For the text-containing cell, return its midpoint in (X, Y) coordinate format. 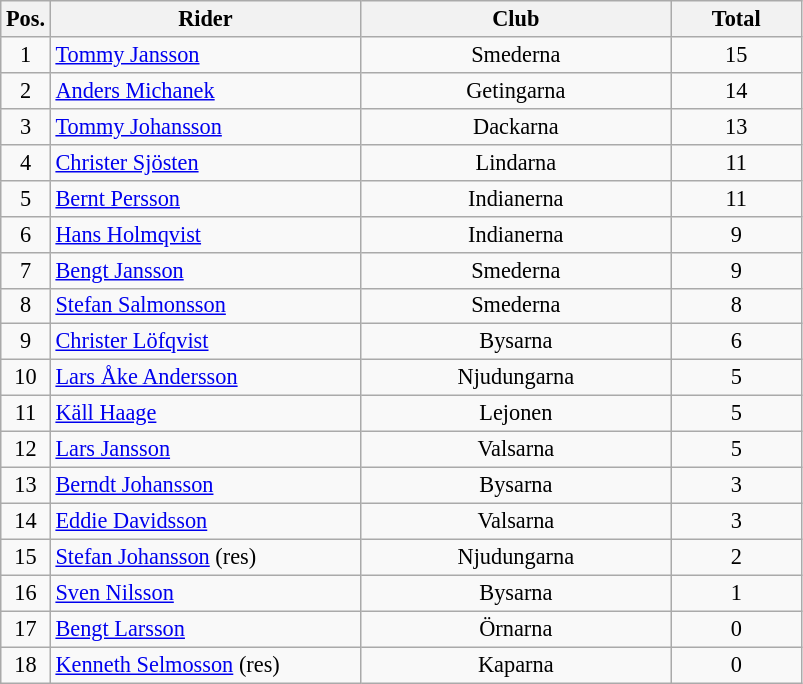
Eddie Davidsson (205, 521)
Sven Nilsson (205, 593)
Kaparna (516, 665)
Kenneth Selmosson (res) (205, 665)
17 (26, 629)
Christer Löfqvist (205, 342)
Örnarna (516, 629)
Anders Michanek (205, 90)
Rider (205, 19)
Stefan Salmonsson (205, 306)
Käll Haage (205, 414)
12 (26, 450)
Lars Jansson (205, 450)
Lindarna (516, 162)
Berndt Johansson (205, 485)
Hans Holmqvist (205, 234)
Bengt Larsson (205, 629)
Stefan Johansson (res) (205, 557)
4 (26, 162)
Bengt Jansson (205, 270)
Pos. (26, 19)
Club (516, 19)
Getingarna (516, 90)
Lars Åke Andersson (205, 378)
Total (736, 19)
18 (26, 665)
10 (26, 378)
7 (26, 270)
Bernt Persson (205, 198)
Lejonen (516, 414)
Dackarna (516, 126)
Tommy Jansson (205, 55)
16 (26, 593)
Tommy Johansson (205, 126)
Christer Sjösten (205, 162)
